For the text-containing cell, return its midpoint in [x, y] coordinate format. 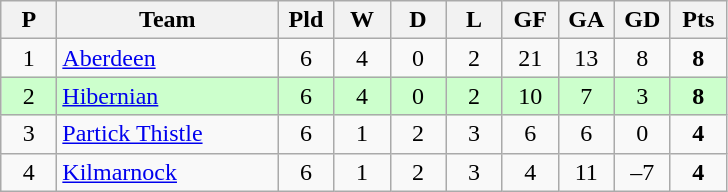
GD [642, 20]
21 [530, 58]
Hibernian [168, 96]
Pts [698, 20]
Aberdeen [168, 58]
10 [530, 96]
7 [586, 96]
D [418, 20]
Pld [306, 20]
P [29, 20]
GF [530, 20]
Team [168, 20]
L [474, 20]
W [362, 20]
11 [586, 172]
Kilmarnock [168, 172]
13 [586, 58]
–7 [642, 172]
Partick Thistle [168, 134]
GA [586, 20]
